Locate the cell with the specified text and output its [x, y] center coordinate. 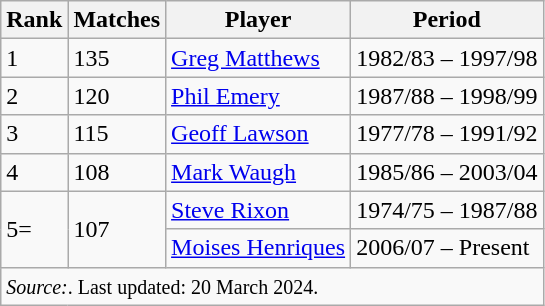
Matches [117, 20]
Moises Henriques [258, 248]
108 [117, 172]
135 [117, 58]
Geoff Lawson [258, 134]
1974/75 – 1987/88 [447, 210]
Mark Waugh [258, 172]
5= [34, 229]
1987/88 – 1998/99 [447, 96]
Source:. Last updated: 20 March 2024. [272, 286]
Greg Matthews [258, 58]
Period [447, 20]
Player [258, 20]
Phil Emery [258, 96]
4 [34, 172]
Steve Rixon [258, 210]
120 [117, 96]
2 [34, 96]
107 [117, 229]
Rank [34, 20]
115 [117, 134]
2006/07 – Present [447, 248]
1982/83 – 1997/98 [447, 58]
3 [34, 134]
1985/86 – 2003/04 [447, 172]
1 [34, 58]
1977/78 – 1991/92 [447, 134]
